Detect which cell encompasses the target text, then output its [x, y] center coordinate. 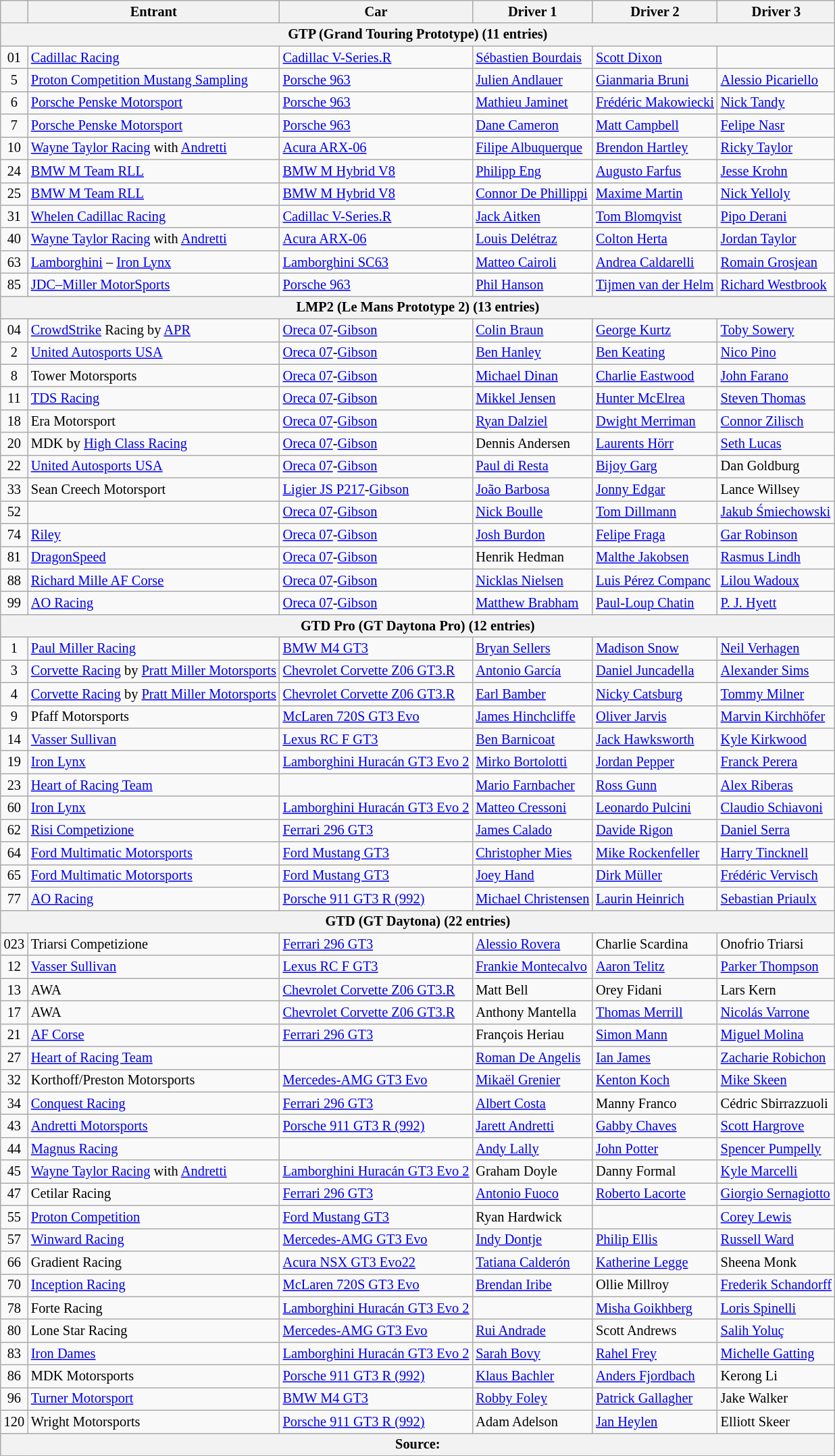
MDK by High Class Racing [154, 444]
Dirk Müller [655, 876]
Robby Foley [532, 1399]
George Kurtz [655, 330]
Richard Mille AF Corse [154, 580]
18 [14, 421]
Scott Andrews [655, 1330]
Simon Mann [655, 1035]
Lars Kern [776, 990]
Felipe Nasr [776, 126]
Sean Creech Motorsport [154, 489]
Proton Competition Mustang Sampling [154, 80]
6 [14, 103]
AF Corse [154, 1035]
John Potter [655, 1149]
Connor Zilisch [776, 421]
Dennis Andersen [532, 444]
Rasmus Lindh [776, 557]
Thomas Merrill [655, 1012]
Patrick Gallagher [655, 1399]
Christopher Mies [532, 853]
Aaron Telitz [655, 967]
Acura NSX GT3 Evo22 [376, 1262]
Giorgio Sernagiotto [776, 1194]
24 [14, 171]
Gradient Racing [154, 1262]
Philipp Eng [532, 171]
Maxime Martin [655, 194]
Colin Braun [532, 330]
Loris Spinelli [776, 1308]
Wright Motorsports [154, 1422]
Jordan Pepper [655, 762]
Jack Aitken [532, 216]
Corey Lewis [776, 1217]
Era Motorsport [154, 421]
Cadillac Racing [154, 57]
Paul-Loup Chatin [655, 603]
Roberto Lacorte [655, 1194]
Kerong Li [776, 1376]
Inception Racing [154, 1285]
Sebastian Priaulx [776, 899]
Matteo Cressoni [532, 807]
Ben Barnicoat [532, 739]
Joey Hand [532, 876]
Ross Gunn [655, 785]
Louis Delétraz [532, 239]
Augusto Farfus [655, 171]
LMP2 (Le Mans Prototype 2) (13 entries) [417, 307]
19 [14, 762]
Klaus Bachler [532, 1376]
Salih Yoluç [776, 1330]
Mathieu Jaminet [532, 103]
96 [14, 1399]
023 [14, 944]
Nicky Catsburg [655, 694]
Jordan Taylor [776, 239]
Julien Andlauer [532, 80]
Antonio García [532, 671]
Alex Riberas [776, 785]
Matthew Brabham [532, 603]
Mikaël Grenier [532, 1080]
Adam Adelson [532, 1422]
Laurents Hörr [655, 444]
Lamborghini – Iron Lynx [154, 262]
78 [14, 1308]
James Hinchcliffe [532, 717]
Josh Burdon [532, 534]
99 [14, 603]
86 [14, 1376]
Henrik Hedman [532, 557]
63 [14, 262]
80 [14, 1330]
Graham Doyle [532, 1172]
10 [14, 148]
Tom Dillmann [655, 512]
Matt Bell [532, 990]
20 [14, 444]
01 [14, 57]
27 [14, 1058]
23 [14, 785]
Russell Ward [776, 1240]
Alexander Sims [776, 671]
Brendon Hartley [655, 148]
Claudio Schiavoni [776, 807]
12 [14, 967]
Nico Pino [776, 353]
Alessio Picariello [776, 80]
21 [14, 1035]
Ligier JS P217-Gibson [376, 489]
70 [14, 1285]
Bijoy Garg [655, 466]
Anders Fjordbach [655, 1376]
Earl Bamber [532, 694]
Andrea Caldarelli [655, 262]
Andy Lally [532, 1149]
Jonny Edgar [655, 489]
Luis Pérez Companc [655, 580]
Jesse Krohn [776, 171]
Neil Verhagen [776, 649]
Nick Tandy [776, 103]
Brendan Iribe [532, 1285]
Daniel Serra [776, 830]
Colton Herta [655, 239]
120 [14, 1422]
Franck Perera [776, 762]
4 [14, 694]
04 [14, 330]
Cetilar Racing [154, 1194]
Scott Hargrove [776, 1126]
Romain Grosjean [776, 262]
Ian James [655, 1058]
Indy Dontje [532, 1240]
45 [14, 1172]
74 [14, 534]
Risi Competizione [154, 830]
32 [14, 1080]
62 [14, 830]
Pfaff Motorsports [154, 717]
Orey Fidani [655, 990]
8 [14, 376]
Jan Heylen [655, 1422]
25 [14, 194]
Driver 2 [655, 11]
Matteo Cairoli [532, 262]
77 [14, 899]
Nick Boulle [532, 512]
64 [14, 853]
Matt Campbell [655, 126]
44 [14, 1149]
Lamborghini SC63 [376, 262]
Dwight Merriman [655, 421]
Driver 3 [776, 11]
Frédéric Makowiecki [655, 103]
Connor De Phillippi [532, 194]
65 [14, 876]
Michelle Gatting [776, 1353]
Entrant [154, 11]
Hunter McElrea [655, 398]
22 [14, 466]
Paul di Resta [532, 466]
Lilou Wadoux [776, 580]
Leonardo Pulcini [655, 807]
Daniel Juncadella [655, 671]
Bryan Sellers [532, 649]
JDC–Miller MotorSports [154, 284]
34 [14, 1103]
Spencer Pumpelly [776, 1149]
Car [376, 11]
Parker Thompson [776, 967]
TDS Racing [154, 398]
Jakub Śmiechowski [776, 512]
Jack Hawksworth [655, 739]
Toby Sowery [776, 330]
Philip Ellis [655, 1240]
Katherine Legge [655, 1262]
Conquest Racing [154, 1103]
Whelen Cadillac Racing [154, 216]
Tijmen van der Helm [655, 284]
Proton Competition [154, 1217]
60 [14, 807]
Nicolás Varrone [776, 1012]
Elliott Skeer [776, 1422]
Onofrio Triarsi [776, 944]
François Heriau [532, 1035]
Laurin Heinrich [655, 899]
Ben Keating [655, 353]
Madison Snow [655, 649]
Frankie Montecalvo [532, 967]
CrowdStrike Racing by APR [154, 330]
Tom Blomqvist [655, 216]
Charlie Scardina [655, 944]
Lance Willsey [776, 489]
Frederik Schandorff [776, 1285]
Nick Yelloly [776, 194]
Misha Goikhberg [655, 1308]
Mario Farnbacher [532, 785]
DragonSpeed [154, 557]
Sébastien Bourdais [532, 57]
5 [14, 80]
81 [14, 557]
Roman De Angelis [532, 1058]
Michael Christensen [532, 899]
Richard Westbrook [776, 284]
57 [14, 1240]
83 [14, 1353]
Phil Hanson [532, 284]
MDK Motorsports [154, 1376]
47 [14, 1194]
Lone Star Racing [154, 1330]
Zacharie Robichon [776, 1058]
Ollie Millroy [655, 1285]
Michael Dinan [532, 376]
Cédric Sbirrazzuoli [776, 1103]
Malthe Jakobsen [655, 557]
9 [14, 717]
Ryan Hardwick [532, 1217]
Turner Motorsport [154, 1399]
Nicklas Nielsen [532, 580]
Andretti Motorsports [154, 1126]
14 [14, 739]
Felipe Fraga [655, 534]
Davide Rigon [655, 830]
Tommy Milner [776, 694]
Anthony Mantella [532, 1012]
John Farano [776, 376]
Scott Dixon [655, 57]
7 [14, 126]
Steven Thomas [776, 398]
Alessio Rovera [532, 944]
Jarett Andretti [532, 1126]
Iron Dames [154, 1353]
Winward Racing [154, 1240]
88 [14, 580]
Mirko Bortolotti [532, 762]
Riley [154, 534]
Forte Racing [154, 1308]
James Calado [532, 830]
Marvin Kirchhöfer [776, 717]
Dan Goldburg [776, 466]
GTP (Grand Touring Prototype) (11 entries) [417, 34]
Mike Skeen [776, 1080]
Sarah Bovy [532, 1353]
17 [14, 1012]
Kyle Marcelli [776, 1172]
Frédéric Vervisch [776, 876]
Mike Rockenfeller [655, 853]
33 [14, 489]
31 [14, 216]
Pipo Derani [776, 216]
Kenton Koch [655, 1080]
Tower Motorsports [154, 376]
Filipe Albuquerque [532, 148]
Harry Tincknell [776, 853]
Mikkel Jensen [532, 398]
Ryan Dalziel [532, 421]
Albert Costa [532, 1103]
Gianmaria Bruni [655, 80]
40 [14, 239]
Seth Lucas [776, 444]
Miguel Molina [776, 1035]
Paul Miller Racing [154, 649]
Dane Cameron [532, 126]
Rui Andrade [532, 1330]
GTD Pro (GT Daytona Pro) (12 entries) [417, 626]
Tatiana Calderón [532, 1262]
Manny Franco [655, 1103]
Antonio Fuoco [532, 1194]
Gabby Chaves [655, 1126]
Driver 1 [532, 11]
Kyle Kirkwood [776, 739]
1 [14, 649]
Oliver Jarvis [655, 717]
11 [14, 398]
GTD (GT Daytona) (22 entries) [417, 922]
P. J. Hyett [776, 603]
2 [14, 353]
Gar Robinson [776, 534]
Ricky Taylor [776, 148]
João Barbosa [532, 489]
Rahel Frey [655, 1353]
85 [14, 284]
66 [14, 1262]
Triarsi Competizione [154, 944]
52 [14, 512]
Ben Hanley [532, 353]
Magnus Racing [154, 1149]
Korthoff/Preston Motorsports [154, 1080]
13 [14, 990]
Source: [417, 1445]
55 [14, 1217]
Charlie Eastwood [655, 376]
Danny Formal [655, 1172]
Jake Walker [776, 1399]
Sheena Monk [776, 1262]
43 [14, 1126]
3 [14, 671]
